Scan for the cell matching the given text and deliver its (x, y) coordinate at center. 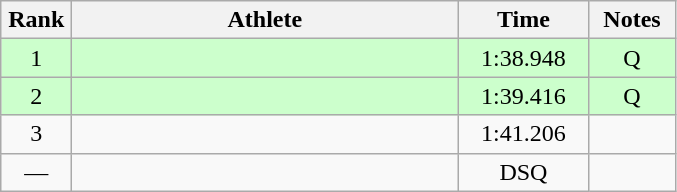
Rank (36, 20)
Time (524, 20)
— (36, 172)
1:41.206 (524, 134)
1:39.416 (524, 96)
1 (36, 58)
DSQ (524, 172)
Notes (632, 20)
2 (36, 96)
Athlete (265, 20)
1:38.948 (524, 58)
3 (36, 134)
